Search for the cell housing the specified text and yield its (X, Y) center coordinate. 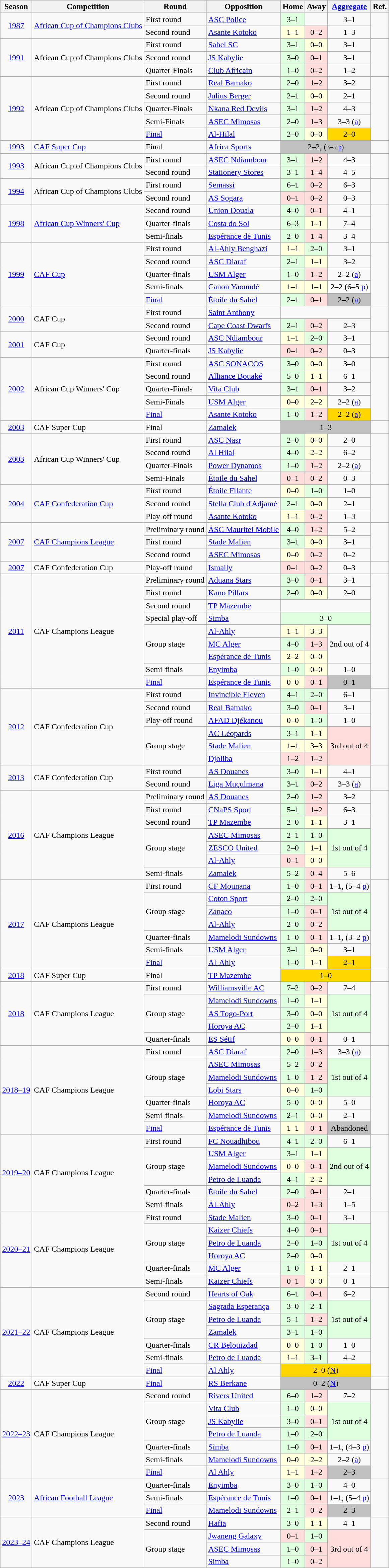
1992 (16, 108)
2016 (16, 835)
Semassi (244, 185)
4–2 (349, 1357)
Lobi Stars (244, 1090)
2022–23 (16, 1434)
Zanaco (244, 911)
Étoile Filante (244, 491)
2001 (16, 344)
3–4 (349, 236)
ASEC Ndiambour (244, 160)
Costa do Sol (244, 223)
Ref. (380, 7)
1–5 (349, 1205)
CR Belouizdad (244, 1345)
0–2 (N) (326, 1383)
Rivers United (244, 1396)
Alliance Bouaké (244, 376)
Hafia (244, 1523)
Coton Sport (244, 899)
Union Douala (244, 211)
African Football League (88, 1498)
1–1, (3–2 p) (349, 937)
2019–20 (16, 1173)
2012 (16, 727)
ASC Nasr (244, 440)
1994 (16, 192)
2023 (16, 1498)
CF Mounana (244, 886)
CNaPS Sport (244, 810)
2022 (16, 1383)
Hearts of Oak (244, 1294)
Special play-off (175, 618)
Invincible Eleven (244, 695)
Al Hilal (244, 453)
Power Dynamos (244, 465)
Julius Berger (244, 96)
2004 (16, 504)
ASC Police (244, 19)
Cape Coast Dwarfs (244, 325)
AFAD Djékanou (244, 720)
0–4 (316, 873)
1999 (16, 274)
Nkana Red Devils (244, 108)
FC Nouadhibou (244, 1141)
2017 (16, 924)
2020–21 (16, 1249)
2000 (16, 319)
1998 (16, 223)
Canon Yaoundé (244, 287)
Sagrada Esperança (244, 1306)
ASC SONACOS (244, 363)
RS Berkane (244, 1383)
AS Togo-Port (244, 1014)
Club Africain (244, 70)
5–6 (349, 873)
Home (293, 7)
Djoliba (244, 758)
2011 (16, 631)
Abandoned (349, 1128)
ES Sétif (244, 1039)
Saint Anthony (244, 312)
2–0 (N) (326, 1370)
Liga Muçulmana (244, 784)
ZESCO United (244, 848)
Williamsville AC (244, 988)
Al-Hilal (244, 134)
ASC Mauritel Mobile (244, 529)
ASC Ndiambour (244, 338)
2013 (16, 777)
1–1, (4–3 p) (349, 1447)
2–2 (6–5 p) (349, 287)
Aduana Stars (244, 580)
Kano Pillars (244, 593)
2018–19 (16, 1090)
2023–24 (16, 1542)
Jwaneng Galaxy (244, 1536)
1987 (16, 26)
4–5 (349, 172)
2021–22 (16, 1332)
6–0 (293, 1396)
2002 (16, 389)
Stella Club d'Adjamé (244, 504)
Opposition (244, 7)
Aggregate (349, 7)
Sahel SC (244, 45)
Competition (88, 7)
Ismaily (244, 568)
Africa Sports (244, 147)
Al-Ahly Benghazi (244, 249)
Away (316, 7)
AC Léopards (244, 733)
AS Sogara (244, 198)
Season (16, 7)
Round (175, 7)
Stationery Stores (244, 172)
2–2, (3–5 p) (326, 147)
1991 (16, 58)
